Scan for the cell matching the given text and deliver its [x, y] coordinate at center. 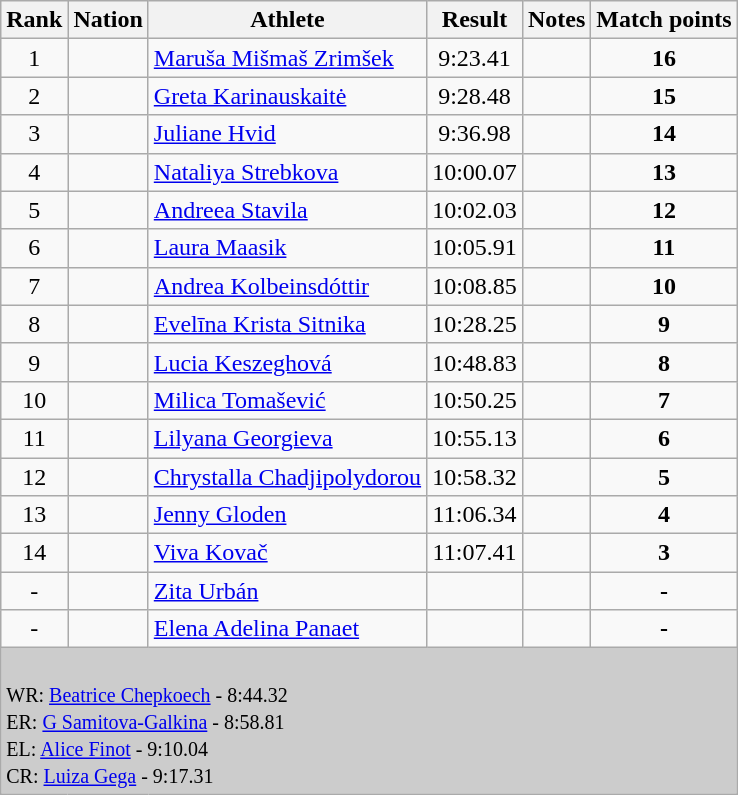
WR: Beatrice Chepkoech - 8:44.32ER: G Samitova-Galkina - 8:58.81 EL: Alice Finot - 9:10.04CR: Luiza Gega - 9:17.31 [369, 721]
Laura Maasik [287, 248]
10:55.13 [475, 438]
Milica Tomašević [287, 400]
10:00.07 [475, 172]
1 [34, 58]
Match points [664, 20]
Lilyana Georgieva [287, 438]
10:48.83 [475, 362]
9:28.48 [475, 96]
10:08.85 [475, 286]
Jenny Gloden [287, 515]
15 [664, 96]
Lucia Keszeghová [287, 362]
10:05.91 [475, 248]
Rank [34, 20]
Andrea Kolbeinsdóttir [287, 286]
Chrystalla Chadjipolydorou [287, 477]
Nation [108, 20]
11:06.34 [475, 515]
Elena Adelina Panaet [287, 629]
11:07.41 [475, 553]
Zita Urbán [287, 591]
Maruša Mišmaš Zrimšek [287, 58]
10:50.25 [475, 400]
16 [664, 58]
9:23.41 [475, 58]
Juliane Hvid [287, 134]
10:28.25 [475, 324]
2 [34, 96]
Andreea Stavila [287, 210]
Evelīna Krista Sitnika [287, 324]
Viva Kovač [287, 553]
9:36.98 [475, 134]
Notes [556, 20]
Nataliya Strebkova [287, 172]
Athlete [287, 20]
10:02.03 [475, 210]
Result [475, 20]
Greta Karinauskaitė [287, 96]
10:58.32 [475, 477]
